Identify which cell holds the provided text, then report its (x, y) central coordinate. 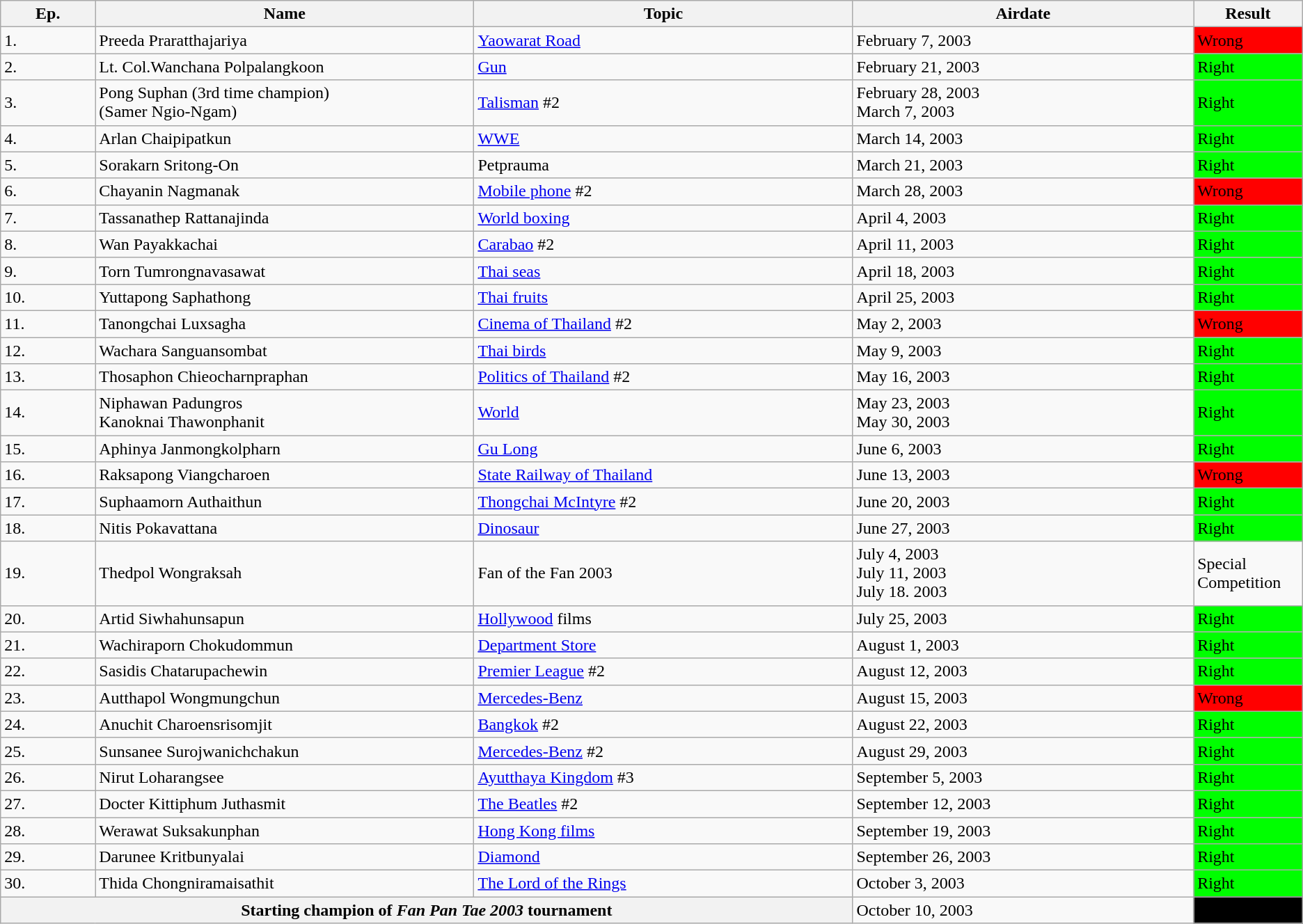
Niphawan Padungros Kanoknai Thawonphanit (285, 413)
Sorakarn Sritong-On (285, 165)
September 5, 2003 (1023, 777)
Tanongchai Luxsagha (285, 324)
25. (48, 751)
12. (48, 350)
World boxing (663, 218)
July 4, 2003July 11, 2003July 18. 2003 (1023, 573)
Hong Kong films (663, 830)
April 25, 2003 (1023, 297)
The Lord of the Rings (663, 884)
August 22, 2003 (1023, 724)
Autthapol Wongmungchun (285, 698)
26. (48, 777)
14. (48, 413)
Name (285, 14)
Raksapong Viangcharoen (285, 475)
21. (48, 645)
Artid Siwhahunsapun (285, 619)
Darunee Kritbunyalai (285, 857)
Pong Suphan (3rd time champion)(Samer Ngio-Ngam) (285, 103)
March 21, 2003 (1023, 165)
Diamond (663, 857)
13. (48, 377)
Talisman #2 (663, 103)
Yaowarat Road (663, 40)
Premier League #2 (663, 671)
23. (48, 698)
Sunsanee Surojwanichchakun (285, 751)
Special Competition (1249, 573)
Topic (663, 14)
September 26, 2003 (1023, 857)
Torn Tumrongnavasawat (285, 271)
Petprauma (663, 165)
28. (48, 830)
February 21, 2003 (1023, 67)
Wan Payakkachai (285, 244)
Carabao #2 (663, 244)
4. (48, 138)
Wachara Sanguansombat (285, 350)
Thedpol Wongraksah (285, 573)
Thai birds (663, 350)
Thongchai McIntyre #2 (663, 502)
17. (48, 502)
June 6, 2003 (1023, 449)
State Railway of Thailand (663, 475)
Department Store (663, 645)
6. (48, 191)
Hollywood films (663, 619)
Result (1249, 14)
Airdate (1023, 14)
30. (48, 884)
October 3, 2003 (1023, 884)
Thai seas (663, 271)
Bangkok #2 (663, 724)
Thida Chongniramaisathit (285, 884)
July 25, 2003 (1023, 619)
May 2, 2003 (1023, 324)
The Beatles #2 (663, 804)
Chayanin Nagmanak (285, 191)
May 16, 2003 (1023, 377)
Starting champion of Fan Pan Tae 2003 tournament (427, 910)
Mercedes-Benz (663, 698)
9. (48, 271)
Gun (663, 67)
Arlan Chaipipatkun (285, 138)
11. (48, 324)
September 19, 2003 (1023, 830)
18. (48, 528)
8. (48, 244)
Werawat Suksakunphan (285, 830)
Docter Kittiphum Juthasmit (285, 804)
June 20, 2003 (1023, 502)
Cinema of Thailand #2 (663, 324)
April 4, 2003 (1023, 218)
August 15, 2003 (1023, 698)
June 27, 2003 (1023, 528)
1. (48, 40)
20. (48, 619)
Thai fruits (663, 297)
Mercedes-Benz #2 (663, 751)
3. (48, 103)
Nirut Loharangsee (285, 777)
Preeda Praratthajariya (285, 40)
7. (48, 218)
WWE (663, 138)
Aphinya Janmongkolpharn (285, 449)
Fan of the Fan 2003 (663, 573)
15. (48, 449)
Politics of Thailand #2 (663, 377)
2. (48, 67)
16. (48, 475)
September 12, 2003 (1023, 804)
World (663, 413)
February 7, 2003 (1023, 40)
24. (48, 724)
February 28, 2003 March 7, 2003 (1023, 103)
Sasidis Chatarupachewin (285, 671)
Gu Long (663, 449)
5. (48, 165)
Mobile phone #2 (663, 191)
Ep. (48, 14)
August 12, 2003 (1023, 671)
April 11, 2003 (1023, 244)
10. (48, 297)
October 10, 2003 (1023, 910)
22. (48, 671)
Wachiraporn Chokudommun (285, 645)
Lt. Col.Wanchana Polpalangkoon (285, 67)
19. (48, 573)
Nitis Pokavattana (285, 528)
Thosaphon Chieocharnpraphan (285, 377)
Ayutthaya Kingdom #3 (663, 777)
August 29, 2003 (1023, 751)
May 23, 2003May 30, 2003 (1023, 413)
April 18, 2003 (1023, 271)
March 28, 2003 (1023, 191)
Tassanathep Rattanajinda (285, 218)
29. (48, 857)
Yuttapong Saphathong (285, 297)
Suphaamorn Authaithun (285, 502)
May 9, 2003 (1023, 350)
Anuchit Charoensrisomjit (285, 724)
27. (48, 804)
June 13, 2003 (1023, 475)
March 14, 2003 (1023, 138)
Dinosaur (663, 528)
August 1, 2003 (1023, 645)
